Determine the (x, y) coordinate at the center of the cell enclosing the given text.  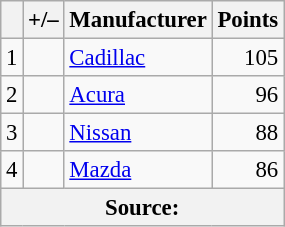
96 (248, 95)
86 (248, 170)
4 (12, 170)
Source: (142, 208)
1 (12, 58)
Cadillac (138, 58)
Points (248, 20)
2 (12, 95)
Acura (138, 95)
Mazda (138, 170)
+/– (44, 20)
3 (12, 133)
105 (248, 58)
88 (248, 133)
Nissan (138, 133)
Manufacturer (138, 20)
